Provide the [X, Y] coordinate of the cell's center where the given text is located.  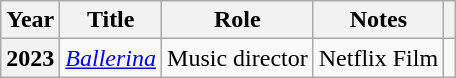
Role [238, 20]
Ballerina [111, 58]
2023 [30, 58]
Music director [238, 58]
Year [30, 20]
Netflix Film [378, 58]
Notes [378, 20]
Title [111, 20]
